Return the [X, Y] coordinate for the center point of the cell that contains the specified text.  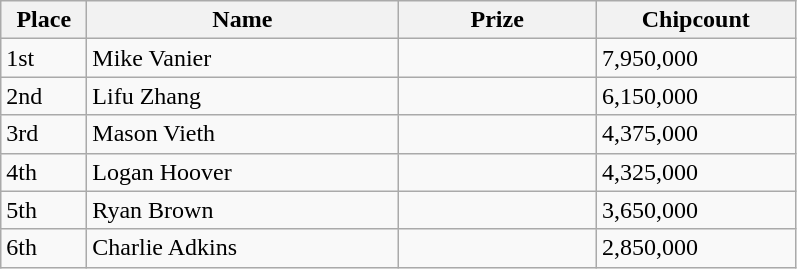
Charlie Adkins [242, 248]
5th [44, 210]
Ryan Brown [242, 210]
Mason Vieth [242, 134]
7,950,000 [696, 58]
4,325,000 [696, 172]
3,650,000 [696, 210]
Chipcount [696, 20]
Logan Hoover [242, 172]
Mike Vanier [242, 58]
2,850,000 [696, 248]
6,150,000 [696, 96]
2nd [44, 96]
Lifu Zhang [242, 96]
Prize [498, 20]
1st [44, 58]
3rd [44, 134]
Place [44, 20]
Name [242, 20]
6th [44, 248]
4,375,000 [696, 134]
4th [44, 172]
